Return [X, Y] of the center of cell containing provided text 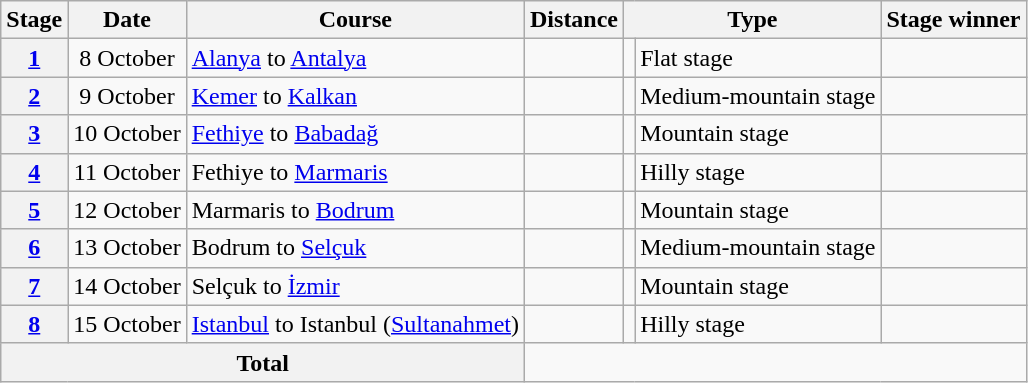
Alanya to Antalya [355, 58]
Marmaris to Bodrum [355, 210]
7 [34, 286]
4 [34, 172]
8 October [127, 58]
Total [263, 362]
Fethiye to Marmaris [355, 172]
Stage winner [954, 20]
Kemer to Kalkan [355, 96]
6 [34, 248]
10 October [127, 134]
Bodrum to Selçuk [355, 248]
9 October [127, 96]
14 October [127, 286]
8 [34, 324]
Flat stage [758, 58]
Istanbul to Istanbul (Sultanahmet) [355, 324]
2 [34, 96]
11 October [127, 172]
Stage [34, 20]
Fethiye to Babadağ [355, 134]
Date [127, 20]
15 October [127, 324]
Course [355, 20]
1 [34, 58]
13 October [127, 248]
12 October [127, 210]
Type [752, 20]
Selçuk to İzmir [355, 286]
3 [34, 134]
5 [34, 210]
Distance [574, 20]
